Scan for the cell matching the given text and deliver its [X, Y] coordinate at center. 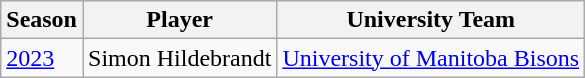
Player [179, 20]
University of Manitoba Bisons [431, 58]
Simon Hildebrandt [179, 58]
University Team [431, 20]
2023 [42, 58]
Season [42, 20]
